Identify which cell holds the provided text, then report its (x, y) central coordinate. 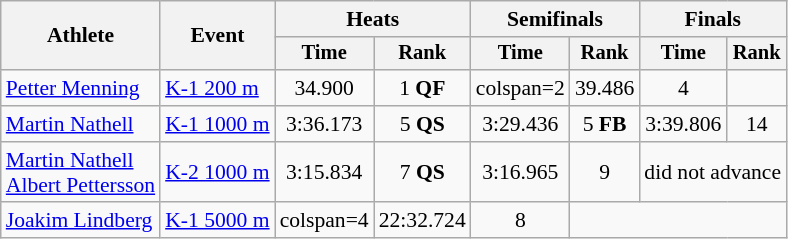
22:32.724 (422, 221)
7 QS (422, 172)
4 (683, 88)
Finals (712, 19)
34.900 (324, 88)
Heats (373, 19)
9 (604, 172)
Petter Menning (80, 88)
did not advance (712, 172)
Martin NathellAlbert Pettersson (80, 172)
Joakim Lindberg (80, 221)
3:15.834 (324, 172)
5 QS (422, 124)
K-1 1000 m (217, 124)
K-1 200 m (217, 88)
3:36.173 (324, 124)
3:29.436 (520, 124)
1 QF (422, 88)
3:16.965 (520, 172)
colspan=2 (520, 88)
K-2 1000 m (217, 172)
8 (520, 221)
Event (217, 36)
Athlete (80, 36)
K-1 5000 m (217, 221)
colspan=4 (324, 221)
39.486 (604, 88)
3:39.806 (683, 124)
5 FB (604, 124)
Martin Nathell (80, 124)
14 (756, 124)
Semifinals (556, 19)
